Provide the (x, y) coordinate of the cell's center where the given text is located.  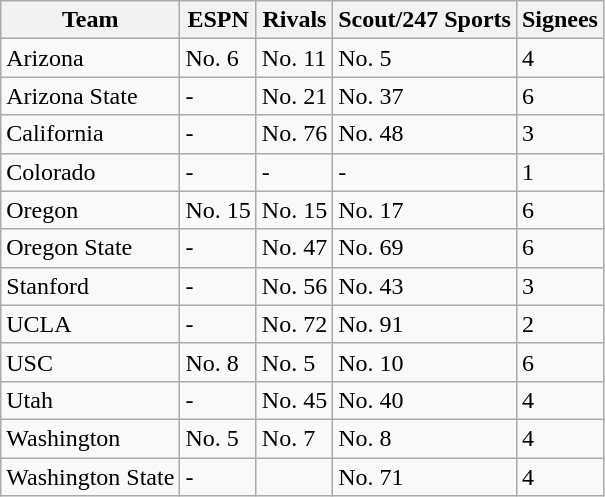
No. 72 (294, 324)
No. 76 (294, 134)
USC (90, 362)
ESPN (218, 20)
UCLA (90, 324)
No. 45 (294, 400)
Utah (90, 400)
Scout/247 Sports (425, 20)
No. 91 (425, 324)
No. 43 (425, 286)
No. 69 (425, 248)
No. 40 (425, 400)
Rivals (294, 20)
Signees (560, 20)
Oregon (90, 210)
Oregon State (90, 248)
No. 7 (294, 438)
No. 21 (294, 96)
Team (90, 20)
Washington State (90, 477)
No. 37 (425, 96)
No. 11 (294, 58)
Washington (90, 438)
1 (560, 172)
No. 56 (294, 286)
No. 17 (425, 210)
No. 47 (294, 248)
Arizona State (90, 96)
2 (560, 324)
No. 48 (425, 134)
Colorado (90, 172)
No. 71 (425, 477)
No. 10 (425, 362)
California (90, 134)
Stanford (90, 286)
No. 6 (218, 58)
Arizona (90, 58)
